Locate the cell with the specified text and output its [x, y] center coordinate. 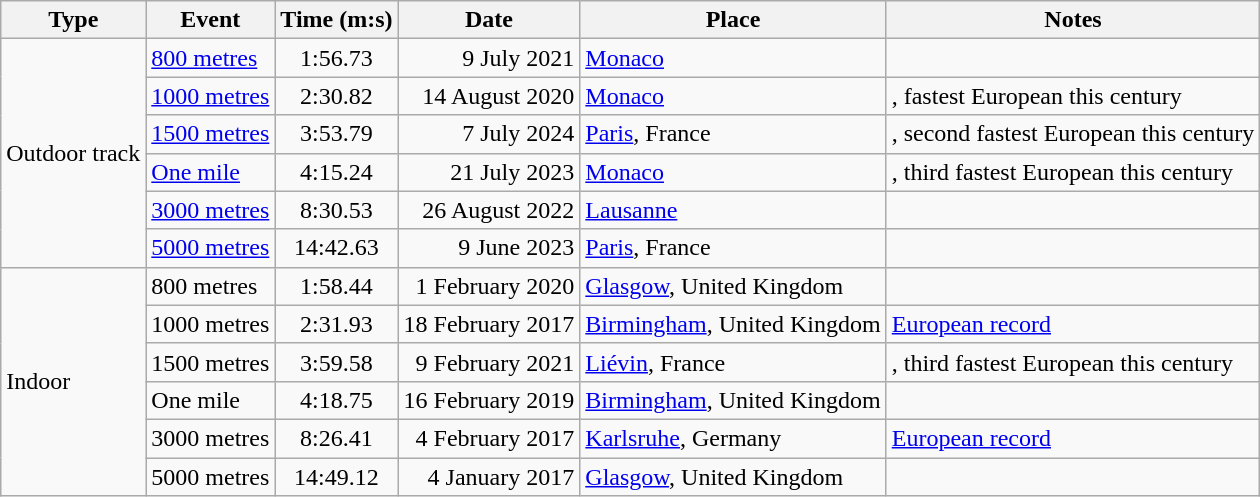
3:59.58 [336, 362]
Karlsruhe, Germany [733, 438]
14 August 2020 [489, 96]
4 February 2017 [489, 438]
1:58.44 [336, 286]
14:42.63 [336, 248]
Notes [1073, 20]
4 January 2017 [489, 477]
Date [489, 20]
1:56.73 [336, 58]
9 February 2021 [489, 362]
4:15.24 [336, 172]
2:31.93 [336, 324]
14:49.12 [336, 477]
, fastest European this century [1073, 96]
1 February 2020 [489, 286]
4:18.75 [336, 400]
9 June 2023 [489, 248]
Type [74, 20]
21 July 2023 [489, 172]
Indoor [74, 381]
Event [210, 20]
Lausanne [733, 210]
7 July 2024 [489, 134]
3:53.79 [336, 134]
8:26.41 [336, 438]
18 February 2017 [489, 324]
16 February 2019 [489, 400]
Outdoor track [74, 153]
Place [733, 20]
Time (m:s) [336, 20]
26 August 2022 [489, 210]
2:30.82 [336, 96]
8:30.53 [336, 210]
Liévin, France [733, 362]
, second fastest European this century [1073, 134]
9 July 2021 [489, 58]
